Scan for the cell matching the given text and deliver its (X, Y) coordinate at center. 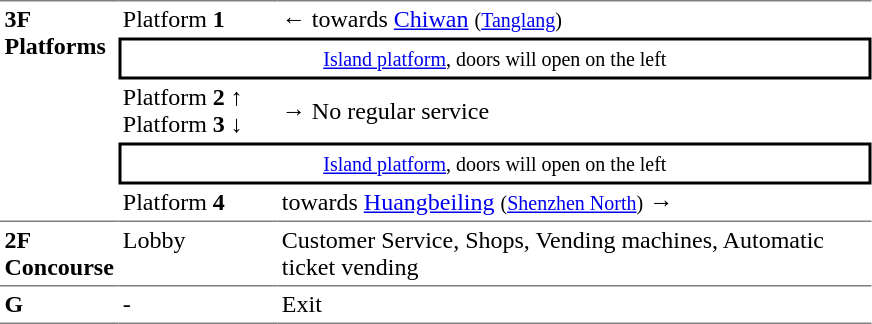
Customer Service, Shops, Vending machines, Automatic ticket vending (574, 253)
G (59, 305)
← towards Chiwan (Tanglang) (574, 19)
Platform 4 (198, 202)
Lobby (198, 253)
towards Huangbeiling (Shenzhen North) → (574, 202)
→ No regular service (574, 112)
3FPlatforms (59, 110)
- (198, 305)
Platform 2 ↑Platform 3 ↓ (198, 112)
Platform 1 (198, 19)
2FConcourse (59, 253)
Exit (574, 305)
